Find where the given text appears and provide that cell's center as (X, Y) coordinate. 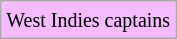
West Indies captains (88, 20)
